For the text-containing cell, return its midpoint in [X, Y] coordinate format. 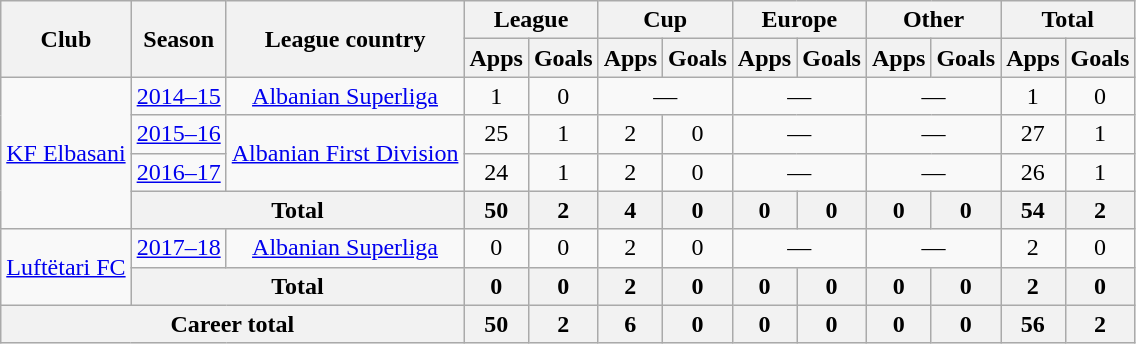
25 [496, 134]
Europe [799, 20]
56 [1033, 324]
KF Elbasani [66, 153]
6 [630, 324]
26 [1033, 172]
24 [496, 172]
4 [630, 210]
Other [933, 20]
Luftëtari FC [66, 267]
2015–16 [178, 134]
27 [1033, 134]
2017–18 [178, 248]
League country [345, 39]
2016–17 [178, 172]
Albanian First Division [345, 153]
Club [66, 39]
Cup [665, 20]
League [531, 20]
54 [1033, 210]
2014–15 [178, 96]
Season [178, 39]
Career total [232, 324]
